Detect which cell encompasses the target text, then output its (x, y) center coordinate. 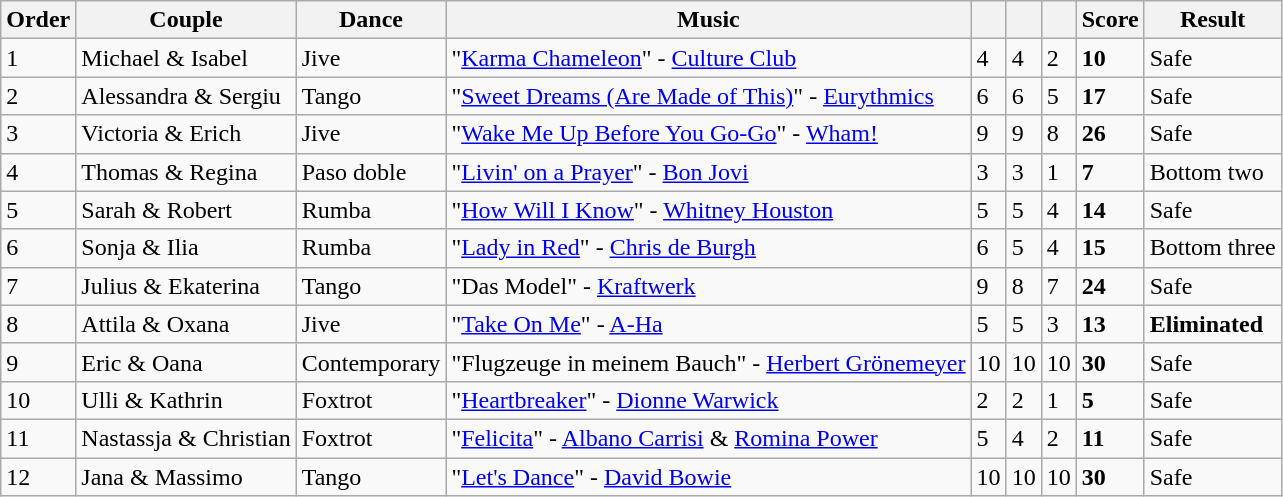
Contemporary (371, 362)
Michael & Isabel (186, 58)
"Felicita" - Albano Carrisi & Romina Power (708, 438)
24 (1110, 286)
Victoria & Erich (186, 134)
Julius & Ekaterina (186, 286)
"Flugzeuge in meinem Bauch" - Herbert Grönemeyer (708, 362)
14 (1110, 210)
"Heartbreaker" - Dionne Warwick (708, 400)
"Let's Dance" - David Bowie (708, 477)
Paso doble (371, 172)
Sonja & Ilia (186, 248)
Nastassja & Christian (186, 438)
Result (1212, 20)
"How Will I Know" - Whitney Houston (708, 210)
"Livin' on a Prayer" - Bon Jovi (708, 172)
17 (1110, 96)
"Lady in Red" - Chris de Burgh (708, 248)
Score (1110, 20)
Thomas & Regina (186, 172)
Jana & Massimo (186, 477)
"Das Model" - Kraftwerk (708, 286)
Alessandra & Sergiu (186, 96)
"Wake Me Up Before You Go-Go" - Wham! (708, 134)
Bottom two (1212, 172)
Ulli & Kathrin (186, 400)
"Sweet Dreams (Are Made of This)" - Eurythmics (708, 96)
Order (38, 20)
Bottom three (1212, 248)
12 (38, 477)
"Take On Me" - A-Ha (708, 324)
Eric & Oana (186, 362)
Music (708, 20)
Sarah & Robert (186, 210)
Couple (186, 20)
Attila & Oxana (186, 324)
Dance (371, 20)
15 (1110, 248)
Eliminated (1212, 324)
26 (1110, 134)
"Karma Chameleon" - Culture Club (708, 58)
13 (1110, 324)
